Find where the given text appears and provide that cell's center as (x, y) coordinate. 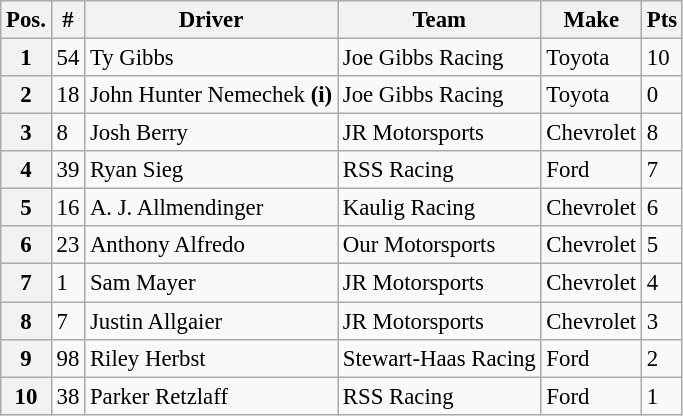
9 (26, 358)
98 (68, 358)
38 (68, 396)
0 (662, 95)
Josh Berry (212, 133)
Make (591, 20)
54 (68, 58)
Kaulig Racing (440, 208)
18 (68, 95)
Pos. (26, 20)
Pts (662, 20)
Parker Retzlaff (212, 396)
39 (68, 170)
Justin Allgaier (212, 321)
A. J. Allmendinger (212, 208)
16 (68, 208)
Team (440, 20)
Ty Gibbs (212, 58)
Driver (212, 20)
John Hunter Nemechek (i) (212, 95)
Anthony Alfredo (212, 245)
Sam Mayer (212, 283)
# (68, 20)
23 (68, 245)
Ryan Sieg (212, 170)
Stewart-Haas Racing (440, 358)
Our Motorsports (440, 245)
Riley Herbst (212, 358)
